Locate the cell with the specified text and output its [x, y] center coordinate. 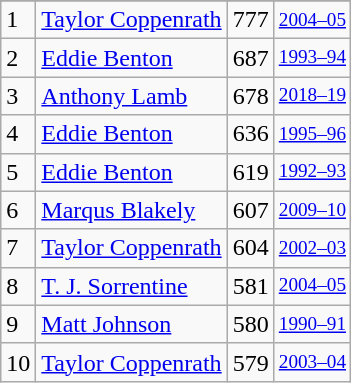
581 [250, 286]
580 [250, 324]
1990–91 [312, 324]
636 [250, 134]
2003–04 [312, 362]
Matt Johnson [132, 324]
1995–96 [312, 134]
579 [250, 362]
8 [18, 286]
9 [18, 324]
777 [250, 20]
687 [250, 58]
2009–10 [312, 210]
1992–93 [312, 172]
T. J. Sorrentine [132, 286]
Marqus Blakely [132, 210]
604 [250, 248]
2002–03 [312, 248]
607 [250, 210]
3 [18, 96]
4 [18, 134]
Anthony Lamb [132, 96]
2018–19 [312, 96]
5 [18, 172]
10 [18, 362]
619 [250, 172]
678 [250, 96]
7 [18, 248]
2 [18, 58]
1993–94 [312, 58]
6 [18, 210]
1 [18, 20]
